Extract the (X, Y) coordinate from the center of the cell holding the provided text.  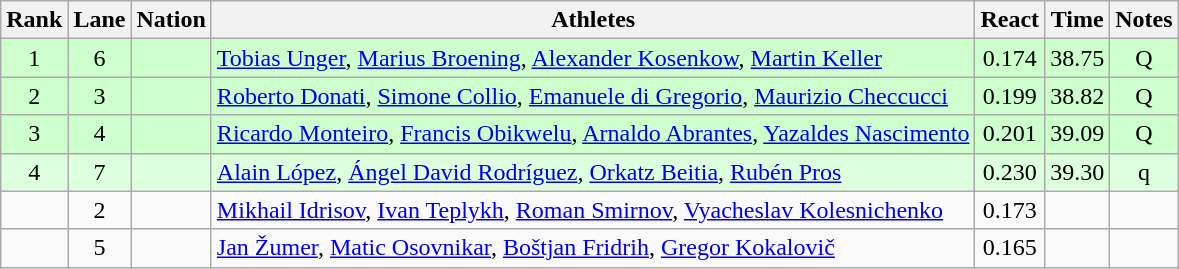
7 (100, 172)
0.174 (1010, 58)
0.230 (1010, 172)
0.201 (1010, 134)
0.165 (1010, 248)
Jan Žumer, Matic Osovnikar, Boštjan Fridrih, Gregor Kokalovič (593, 248)
0.199 (1010, 96)
0.173 (1010, 210)
Roberto Donati, Simone Collio, Emanuele di Gregorio, Maurizio Checcucci (593, 96)
Alain López, Ángel David Rodríguez, Orkatz Beitia, Rubén Pros (593, 172)
39.30 (1078, 172)
6 (100, 58)
38.75 (1078, 58)
Ricardo Monteiro, Francis Obikwelu, Arnaldo Abrantes, Yazaldes Nascimento (593, 134)
Athletes (593, 20)
38.82 (1078, 96)
39.09 (1078, 134)
React (1010, 20)
q (1144, 172)
5 (100, 248)
Notes (1144, 20)
Time (1078, 20)
Lane (100, 20)
1 (34, 58)
Rank (34, 20)
Nation (171, 20)
Tobias Unger, Marius Broening, Alexander Kosenkow, Martin Keller (593, 58)
Mikhail Idrisov, Ivan Teplykh, Roman Smirnov, Vyacheslav Kolesnichenko (593, 210)
